Extract the [X, Y] coordinate from the center of the cell holding the provided text.  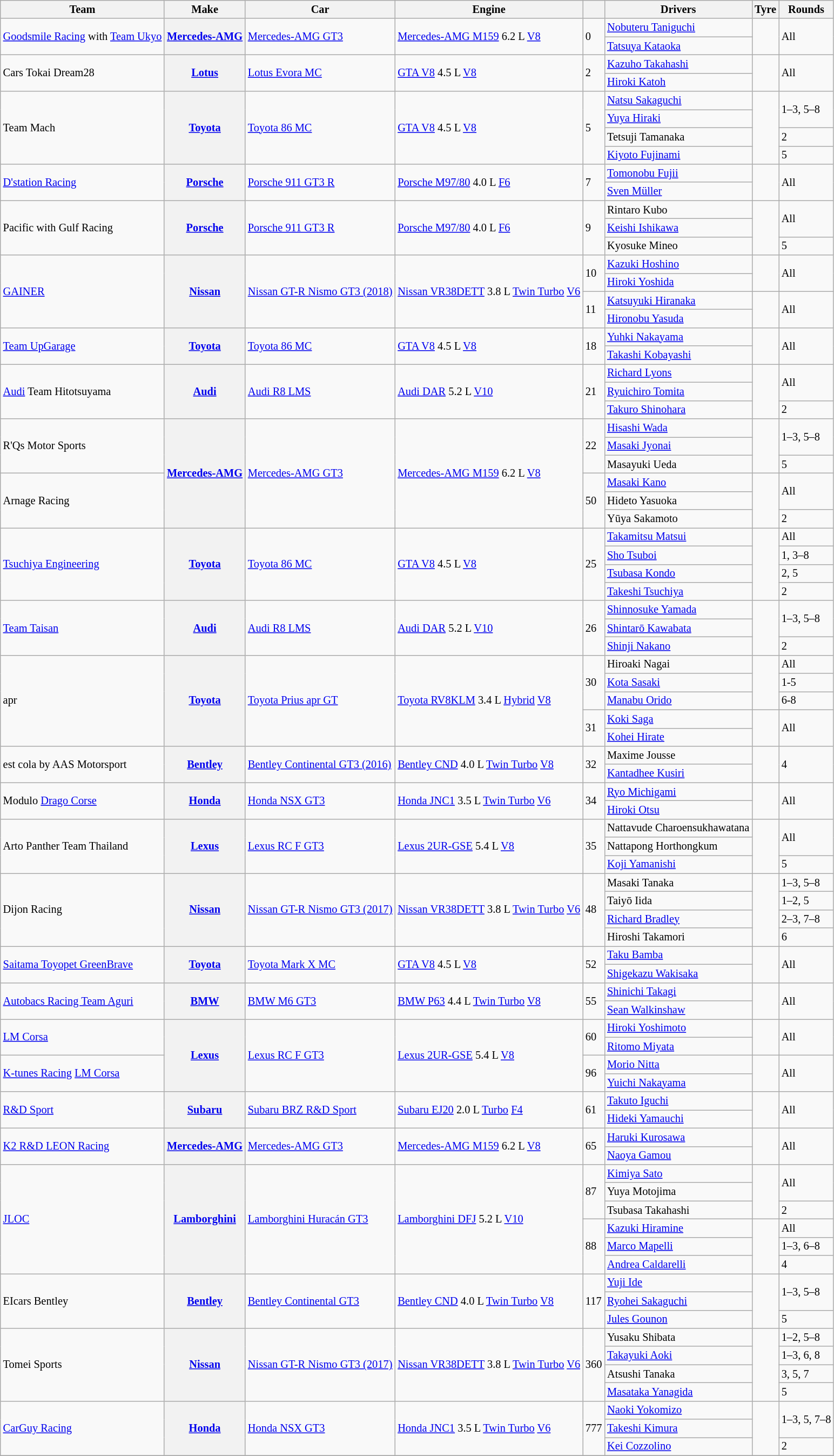
Toyota Mark X MC [320, 964]
Takayuki Aoki [678, 1355]
Bentley Continental GT3 (2016) [320, 764]
50 [594, 500]
2–3, 7–8 [806, 919]
Tsuchiya Engineering [82, 564]
Nattavude Charoensukhawatana [678, 828]
Drivers [678, 9]
Car [320, 9]
D'station Racing [82, 182]
Dijon Racing [82, 910]
Team Taisan [82, 628]
Masaki Tanaka [678, 883]
Hideto Yasuoka [678, 500]
BMW [205, 1001]
7 [594, 182]
Ryo Michigami [678, 792]
BMW M6 GT3 [320, 1001]
Shigekazu Wakisaka [678, 973]
Lamborghini [205, 1219]
Naoki Yokomizo [678, 1410]
Yuya Hiraki [678, 118]
Make [205, 9]
Keishi Ishikawa [678, 228]
Yuya Motojima [678, 1192]
1–3, 5, 7–8 [806, 1419]
Haruki Kurosawa [678, 1137]
18 [594, 346]
Goodsmile Racing with Team Ukyo [82, 37]
22 [594, 445]
10 [594, 273]
Kiyoto Fujinami [678, 155]
Audi Team Hitotsuyama [82, 391]
1–2, 5–8 [806, 1337]
2, 5 [806, 573]
Taku Bamba [678, 955]
55 [594, 1001]
Engine [489, 9]
Hiroki Yoshimoto [678, 1028]
Autobacs Racing Team Aguri [82, 1001]
3, 5, 7 [806, 1374]
Hideki Yamauchi [678, 1119]
Saitama Toyopet GreenBrave [82, 964]
BMW P63 4.4 L Twin Turbo V8 [489, 1001]
6-8 [806, 700]
Kei Cozzolino [678, 1446]
Lamborghini Huracán GT3 [320, 1219]
Hiroaki Nagai [678, 664]
Team UpGarage [82, 346]
34 [594, 801]
LM Corsa [82, 1037]
Hisashi Wada [678, 428]
Modulo Drago Corse [82, 801]
Takuro Shinohara [678, 410]
Shinnosuke Yamada [678, 610]
Tsubasa Takahashi [678, 1210]
60 [594, 1037]
Nobuteru Taniguchi [678, 28]
360 [594, 1364]
Yuichi Nakayama [678, 1083]
88 [594, 1246]
21 [594, 391]
Tetsuji Tamanaka [678, 137]
Toyota Prius apr GT [320, 700]
1–2, 5 [806, 901]
6 [806, 937]
87 [594, 1191]
Kota Sasaki [678, 683]
JLOC [82, 1219]
Tomonobu Fujii [678, 173]
GAINER [82, 292]
Subaru EJ20 2.0 L Turbo F4 [489, 1110]
Yusaku Shibata [678, 1337]
32 [594, 764]
R&D Sport [82, 1110]
Arnage Racing [82, 500]
Kimiya Sato [678, 1173]
96 [594, 1073]
Team [82, 9]
0 [594, 37]
Sean Walkinshaw [678, 1010]
Toyota RV8KLM 3.4 L Hybrid V8 [489, 700]
Marco Mapelli [678, 1246]
35 [594, 846]
Hiroki Katoh [678, 82]
Yūya Sakamoto [678, 519]
Maxime Jousse [678, 755]
Hironobu Yasuda [678, 318]
Rounds [806, 9]
Yuji Ide [678, 1283]
Lamborghini DFJ 5.2 L V10 [489, 1219]
30 [594, 682]
R'Qs Motor Sports [82, 445]
Katsuyuki Hiranaka [678, 300]
Kazuho Takahashi [678, 64]
Team Mach [82, 128]
Subaru [205, 1110]
Masaki Jyonai [678, 446]
Hiroki Otsu [678, 810]
Masataka Yanagida [678, 1392]
Takashi Kobayashi [678, 355]
Subaru BRZ R&D Sport [320, 1110]
9 [594, 228]
Takuto Iguchi [678, 1101]
Richard Lyons [678, 373]
Koki Saga [678, 719]
Shinji Nakano [678, 646]
Kantadhee Kusiri [678, 773]
apr [82, 700]
Hiroshi Takamori [678, 937]
Kazuki Hiramine [678, 1228]
Koji Yamanishi [678, 864]
Naoya Gamou [678, 1156]
Tatsuya Kataoka [678, 46]
CarGuy Racing [82, 1428]
Ritomo Miyata [678, 1046]
Lotus Evora MC [320, 72]
Bentley Continental GT3 [320, 1300]
1–3, 6, 8 [806, 1355]
K-tunes Racing LM Corsa [82, 1073]
Takeshi Kimura [678, 1428]
Nattapong Horthongkum [678, 846]
Manabu Orido [678, 700]
Sho Tsuboi [678, 555]
Tsubasa Kondo [678, 573]
Hiroki Yoshida [678, 282]
Richard Bradley [678, 919]
11 [594, 309]
Takamitsu Matsui [678, 537]
Morio Nitta [678, 1064]
Tomei Sports [82, 1364]
1, 3–8 [806, 555]
Masayuki Ueda [678, 464]
Ryohei Sakaguchi [678, 1301]
117 [594, 1300]
Masaki Kano [678, 482]
Jules Gounon [678, 1319]
1-5 [806, 683]
Rintaro Kubo [678, 210]
Lotus [205, 72]
Atsushi Tanaka [678, 1374]
Kazuki Hoshino [678, 264]
777 [594, 1428]
Sven Müller [678, 191]
Pacific with Gulf Racing [82, 228]
61 [594, 1110]
est cola by AAS Motorsport [82, 764]
Andrea Caldarelli [678, 1265]
Kohei Hirate [678, 737]
Shinichi Takagi [678, 992]
Ryuichiro Tomita [678, 391]
Nissan GT-R Nismo GT3 (2018) [320, 292]
Arto Panther Team Thailand [82, 846]
EIcars Bentley [82, 1300]
K2 R&D LEON Racing [82, 1146]
48 [594, 910]
Yuhki Nakayama [678, 337]
25 [594, 564]
52 [594, 964]
1–3, 6–8 [806, 1246]
Cars Tokai Dream28 [82, 72]
Natsu Sakaguchi [678, 101]
65 [594, 1146]
Takeshi Tsuchiya [678, 591]
Shintarō Kawabata [678, 628]
Kyosuke Mineo [678, 246]
Tyre [765, 9]
Taiyō Iida [678, 901]
26 [594, 628]
31 [594, 727]
